For the text-containing cell, return its midpoint in [x, y] coordinate format. 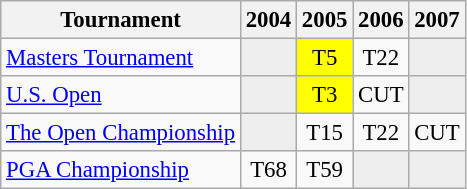
2004 [268, 20]
The Open Championship [121, 133]
2006 [381, 20]
U.S. Open [121, 95]
2005 [325, 20]
2007 [437, 20]
PGA Championship [121, 170]
T59 [325, 170]
T68 [268, 170]
Tournament [121, 20]
T5 [325, 58]
T3 [325, 95]
Masters Tournament [121, 58]
T15 [325, 133]
